Find where the given text appears and provide that cell's center as (X, Y) coordinate. 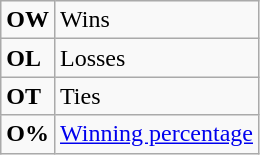
Winning percentage (156, 134)
Ties (156, 96)
OW (28, 20)
Wins (156, 20)
OT (28, 96)
O% (28, 134)
Losses (156, 58)
OL (28, 58)
